Pinpoint the cell where the given text exists, returning its [x, y] midpoint coordinate. 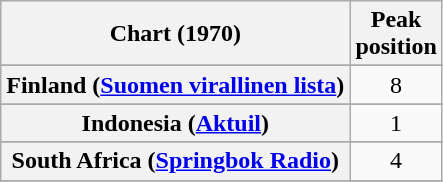
8 [396, 85]
Chart (1970) [176, 34]
1 [396, 123]
Finland (Suomen virallinen lista) [176, 85]
Indonesia (Aktuil) [176, 123]
South Africa (Springbok Radio) [176, 161]
Peakposition [396, 34]
4 [396, 161]
